Scan for the cell matching the given text and deliver its [X, Y] coordinate at center. 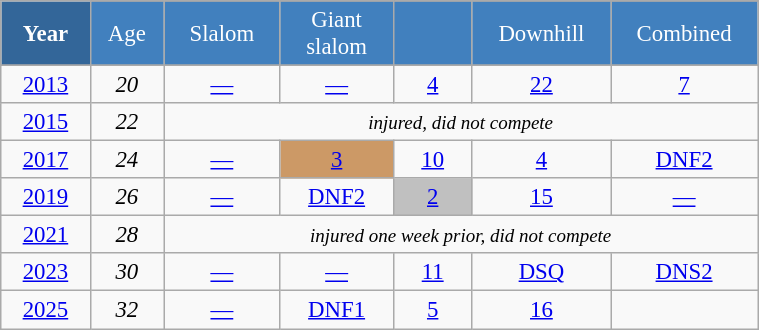
15 [541, 197]
24 [126, 160]
20 [126, 85]
16 [541, 310]
2023 [46, 273]
Downhill [541, 34]
5 [432, 310]
32 [126, 310]
10 [432, 160]
26 [126, 197]
30 [126, 273]
Age [126, 34]
28 [126, 235]
2025 [46, 310]
DNF1 [336, 310]
Slalom [222, 34]
injured, did not compete [461, 122]
DNS2 [684, 273]
2021 [46, 235]
7 [684, 85]
2 [432, 197]
2019 [46, 197]
2015 [46, 122]
2013 [46, 85]
DSQ [541, 273]
Giantslalom [336, 34]
injured one week prior, did not compete [461, 235]
3 [336, 160]
Combined [684, 34]
11 [432, 273]
Year [46, 34]
2017 [46, 160]
